Identify which cell holds the provided text, then report its [x, y] central coordinate. 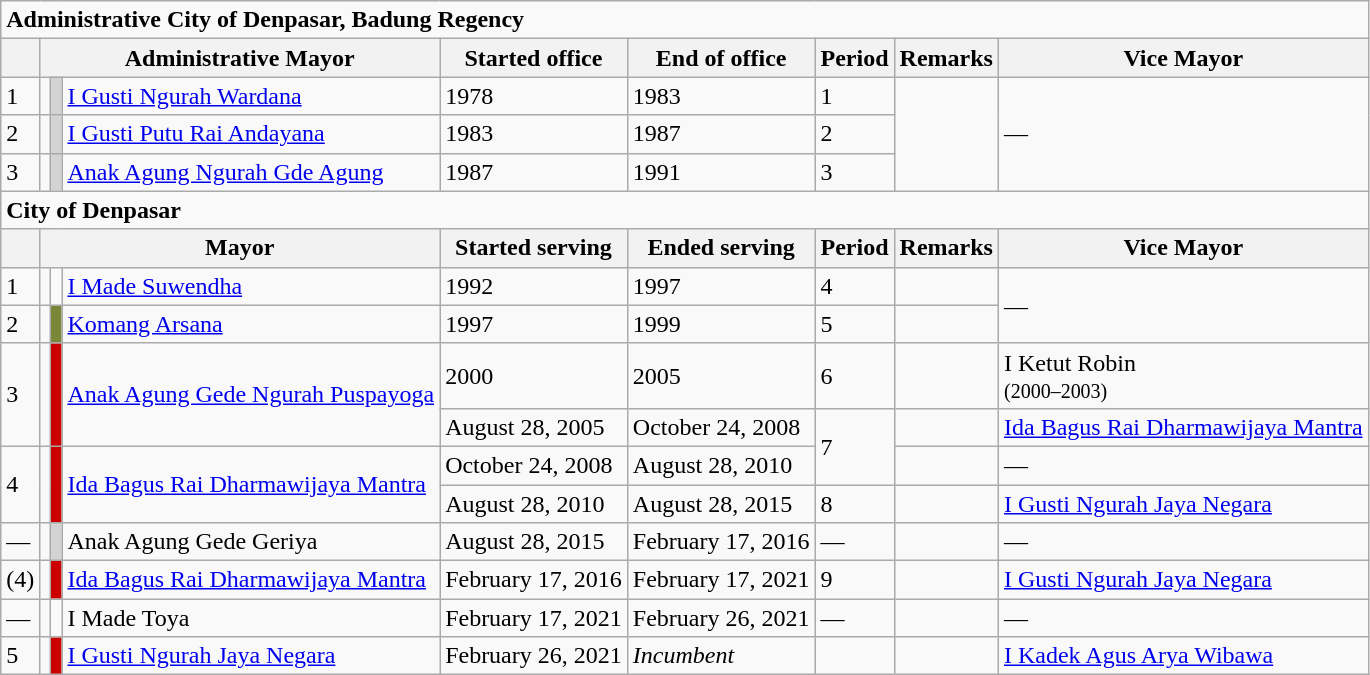
Incumbent [721, 656]
Administrative City of Denpasar, Badung Regency [684, 20]
1978 [534, 96]
Anak Agung Gede Geriya [251, 542]
8 [854, 503]
Anak Agung Ngurah Gde Agung [251, 172]
1991 [721, 172]
9 [854, 580]
City of Denpasar [684, 210]
I Gusti Ngurah Wardana [251, 96]
I Kadek Agus Arya Wibawa [1183, 656]
Started serving [534, 248]
I Ketut Robin (2000–2003) [1183, 376]
2005 [721, 376]
I Made Suwendha [251, 286]
Anak Agung Gede Ngurah Puspayoga [251, 394]
(4) [20, 580]
6 [854, 376]
1992 [534, 286]
August 28, 2005 [534, 427]
End of office [721, 58]
Ended serving [721, 248]
I Made Toya [251, 618]
2000 [534, 376]
7 [854, 446]
I Gusti Putu Rai Andayana [251, 134]
Komang Arsana [251, 324]
Mayor [240, 248]
1999 [721, 324]
Administrative Mayor [240, 58]
Started office [534, 58]
